Return the [x, y] coordinate for the center point of the cell that contains the specified text.  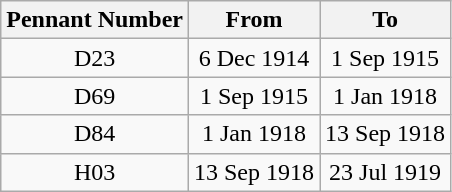
To [386, 20]
D23 [95, 58]
D84 [95, 134]
D69 [95, 96]
Pennant Number [95, 20]
From [254, 20]
6 Dec 1914 [254, 58]
23 Jul 1919 [386, 172]
H03 [95, 172]
